Scan for the cell matching the given text and deliver its [x, y] coordinate at center. 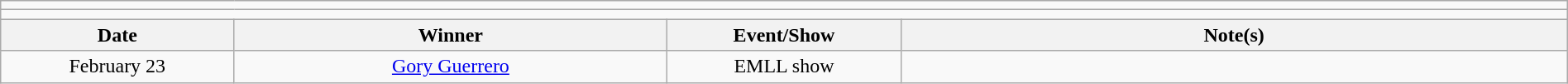
February 23 [117, 67]
Note(s) [1234, 35]
Event/Show [784, 35]
EMLL show [784, 67]
Gory Guerrero [451, 67]
Date [117, 35]
Winner [451, 35]
